For the text-containing cell, return its midpoint in [X, Y] coordinate format. 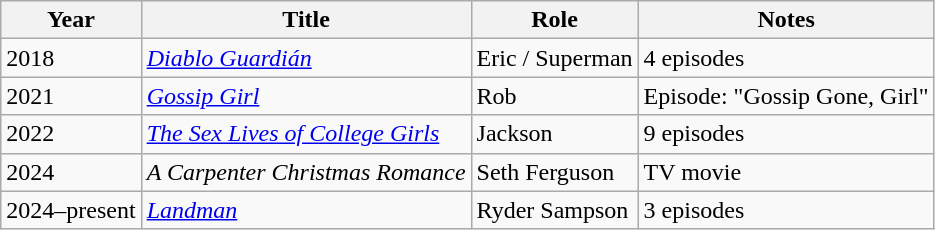
Title [306, 20]
Role [554, 20]
2022 [71, 134]
TV movie [786, 172]
Rob [554, 96]
3 episodes [786, 210]
Episode: "Gossip Gone, Girl" [786, 96]
2018 [71, 58]
9 episodes [786, 134]
Ryder Sampson [554, 210]
Gossip Girl [306, 96]
Jackson [554, 134]
Notes [786, 20]
Landman [306, 210]
Seth Ferguson [554, 172]
4 episodes [786, 58]
A Carpenter Christmas Romance [306, 172]
2021 [71, 96]
Year [71, 20]
2024–present [71, 210]
The Sex Lives of College Girls [306, 134]
Eric / Superman [554, 58]
2024 [71, 172]
Diablo Guardián [306, 58]
